Determine the [x, y] coordinate at the center of the cell enclosing the given text.  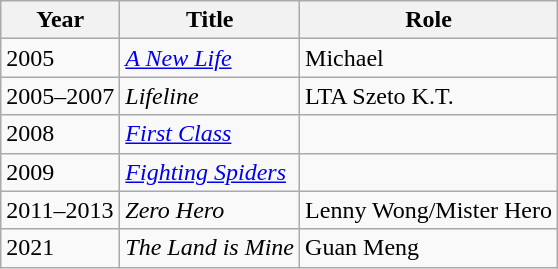
2021 [60, 248]
2005–2007 [60, 96]
Michael [429, 58]
Guan Meng [429, 248]
2008 [60, 134]
Fighting Spiders [210, 172]
Lifeline [210, 96]
2009 [60, 172]
Role [429, 20]
Year [60, 20]
Lenny Wong/Mister Hero [429, 210]
Zero Hero [210, 210]
2005 [60, 58]
LTA Szeto K.T. [429, 96]
2011–2013 [60, 210]
The Land is Mine [210, 248]
First Class [210, 134]
A New Life [210, 58]
Title [210, 20]
